Identify which cell holds the provided text, then report its [X, Y] central coordinate. 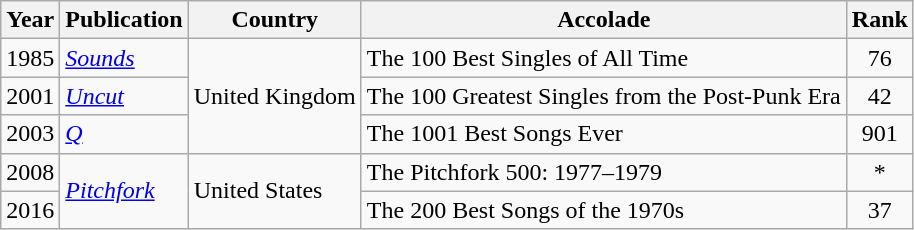
Year [30, 20]
Rank [880, 20]
901 [880, 134]
1985 [30, 58]
76 [880, 58]
37 [880, 210]
Country [274, 20]
Uncut [124, 96]
Accolade [604, 20]
Q [124, 134]
2008 [30, 172]
The 1001 Best Songs Ever [604, 134]
2003 [30, 134]
* [880, 172]
Publication [124, 20]
United Kingdom [274, 96]
The 100 Greatest Singles from the Post-Punk Era [604, 96]
The 100 Best Singles of All Time [604, 58]
The 200 Best Songs of the 1970s [604, 210]
Pitchfork [124, 191]
The Pitchfork 500: 1977–1979 [604, 172]
42 [880, 96]
2001 [30, 96]
United States [274, 191]
2016 [30, 210]
Sounds [124, 58]
